Detect which cell encompasses the target text, then output its (X, Y) center coordinate. 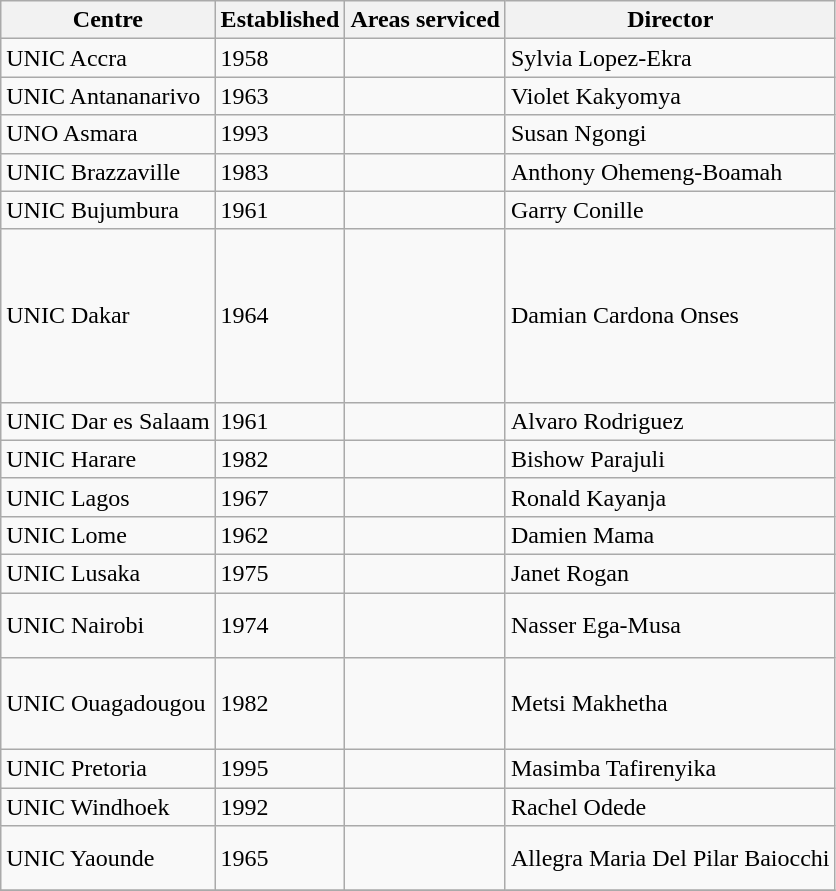
Janet Rogan (670, 573)
Garry Conille (670, 210)
UNIC Yaounde (108, 858)
Metsi Makhetha (670, 704)
UNIC Dakar (108, 316)
UNIC Lagos (108, 497)
Centre (108, 20)
Nasser Ega-Musa (670, 624)
Bishow Parajuli (670, 459)
1983 (280, 172)
Anthony Ohemeng-Boamah (670, 172)
UNIC Pretoria (108, 769)
Alvaro Rodriguez (670, 421)
Areas serviced (426, 20)
Susan Ngongi (670, 134)
1962 (280, 535)
UNIC Brazzaville (108, 172)
1974 (280, 624)
UNO Asmara (108, 134)
Allegra Maria Del Pilar Baiocchi (670, 858)
1993 (280, 134)
1995 (280, 769)
UNIC Harare (108, 459)
UNIC Lusaka (108, 573)
UNIC Ouagadougou (108, 704)
Director (670, 20)
1967 (280, 497)
1992 (280, 807)
Damian Cardona Onses (670, 316)
1975 (280, 573)
Sylvia Lopez-Ekra (670, 58)
Violet Kakyomya (670, 96)
Masimba Tafirenyika (670, 769)
UNIC Dar es Salaam (108, 421)
1963 (280, 96)
Established (280, 20)
UNIC Windhoek (108, 807)
UNIC Bujumbura (108, 210)
1958 (280, 58)
UNIC Lome (108, 535)
UNIC Nairobi (108, 624)
Rachel Odede (670, 807)
1964 (280, 316)
UNIC Antananarivo (108, 96)
Damien Mama (670, 535)
Ronald Kayanja (670, 497)
UNIC Accra (108, 58)
1965 (280, 858)
